Locate the cell with the specified text and output its (x, y) center coordinate. 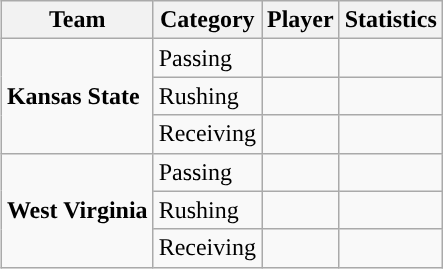
Team (77, 20)
Category (207, 20)
Kansas State (77, 96)
Player (301, 20)
Statistics (390, 20)
West Virginia (77, 210)
